Extract the [x, y] coordinate from the center of the cell holding the provided text.  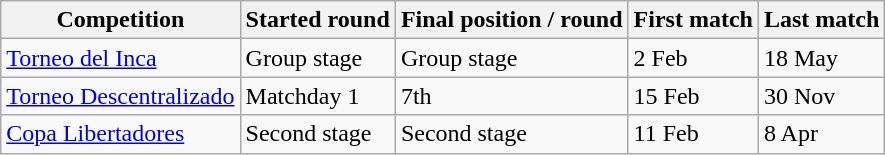
7th [512, 96]
8 Apr [821, 134]
Copa Libertadores [120, 134]
18 May [821, 58]
30 Nov [821, 96]
11 Feb [693, 134]
Competition [120, 20]
15 Feb [693, 96]
Final position / round [512, 20]
Torneo Descentralizado [120, 96]
First match [693, 20]
Torneo del Inca [120, 58]
Started round [318, 20]
Matchday 1 [318, 96]
2 Feb [693, 58]
Last match [821, 20]
